Return [x, y] of the center of cell containing provided text 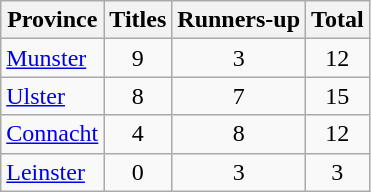
Munster [52, 58]
9 [138, 58]
4 [138, 134]
Leinster [52, 172]
15 [338, 96]
7 [239, 96]
Province [52, 20]
Total [338, 20]
0 [138, 172]
Runners-up [239, 20]
Connacht [52, 134]
Titles [138, 20]
Ulster [52, 96]
